Determine the [X, Y] coordinate at the center of the cell enclosing the given text.  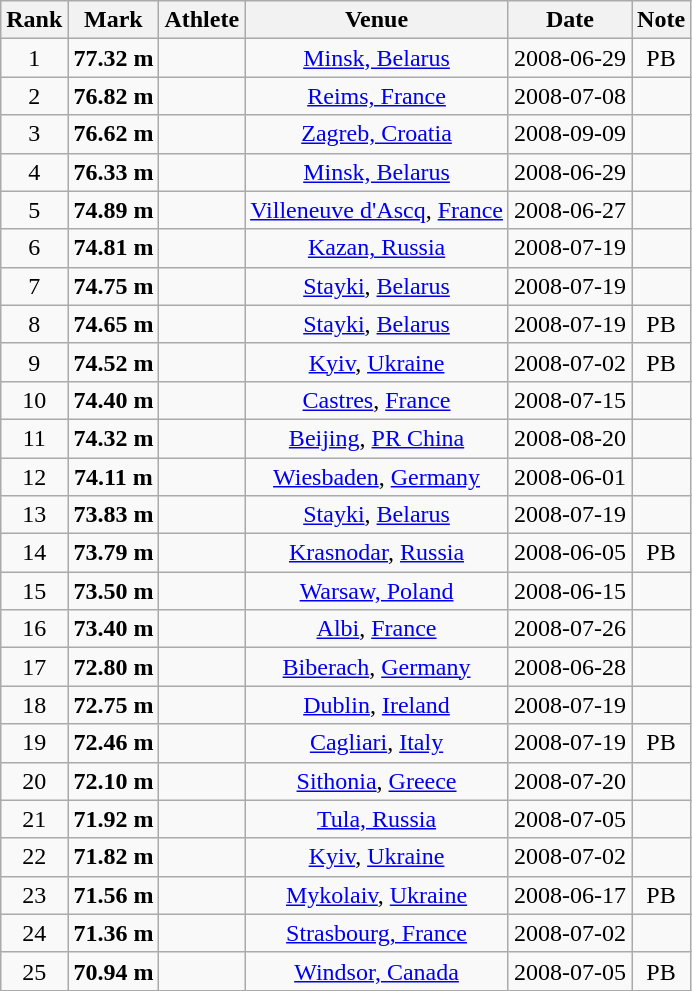
71.56 m [114, 895]
74.32 m [114, 438]
24 [34, 933]
Athlete [202, 20]
Strasbourg, France [377, 933]
16 [34, 629]
72.10 m [114, 781]
72.46 m [114, 743]
72.80 m [114, 667]
23 [34, 895]
Kazan, Russia [377, 248]
Castres, France [377, 400]
17 [34, 667]
74.81 m [114, 248]
9 [34, 362]
76.82 m [114, 96]
2008-08-20 [570, 438]
74.75 m [114, 286]
11 [34, 438]
2008-06-28 [570, 667]
Mark [114, 20]
2008-06-15 [570, 591]
Windsor, Canada [377, 971]
21 [34, 819]
2 [34, 96]
14 [34, 553]
Tula, Russia [377, 819]
22 [34, 857]
2008-06-27 [570, 210]
2008-09-09 [570, 134]
1 [34, 58]
2008-07-26 [570, 629]
Warsaw, Poland [377, 591]
Venue [377, 20]
Krasnodar, Russia [377, 553]
Villeneuve d'Ascq, France [377, 210]
Zagreb, Croatia [377, 134]
2008-07-20 [570, 781]
74.11 m [114, 477]
Sithonia, Greece [377, 781]
Beijing, PR China [377, 438]
2008-06-05 [570, 553]
8 [34, 324]
74.52 m [114, 362]
15 [34, 591]
71.82 m [114, 857]
Mykolaiv, Ukraine [377, 895]
76.33 m [114, 172]
Rank [34, 20]
2008-07-08 [570, 96]
73.50 m [114, 591]
Albi, France [377, 629]
2008-06-01 [570, 477]
19 [34, 743]
71.92 m [114, 819]
71.36 m [114, 933]
Wiesbaden, Germany [377, 477]
2008-06-17 [570, 895]
18 [34, 705]
Cagliari, Italy [377, 743]
76.62 m [114, 134]
13 [34, 515]
3 [34, 134]
20 [34, 781]
73.40 m [114, 629]
74.40 m [114, 400]
Biberach, Germany [377, 667]
12 [34, 477]
7 [34, 286]
73.83 m [114, 515]
25 [34, 971]
6 [34, 248]
Reims, France [377, 96]
77.32 m [114, 58]
2008-07-15 [570, 400]
74.89 m [114, 210]
Note [662, 20]
5 [34, 210]
72.75 m [114, 705]
10 [34, 400]
70.94 m [114, 971]
Dublin, Ireland [377, 705]
Date [570, 20]
74.65 m [114, 324]
4 [34, 172]
73.79 m [114, 553]
